Determine the [x, y] coordinate at the center of the cell enclosing the given text.  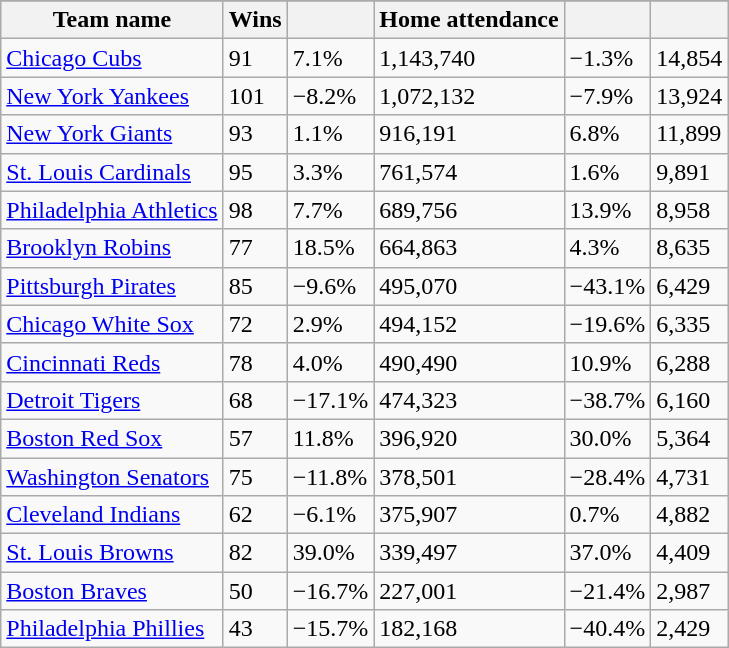
−11.8% [330, 477]
37.0% [608, 553]
−15.7% [330, 629]
Team name [112, 20]
495,070 [469, 286]
6,160 [690, 400]
Boston Red Sox [112, 438]
339,497 [469, 553]
1.1% [330, 134]
−19.6% [608, 324]
11.8% [330, 438]
New York Giants [112, 134]
43 [255, 629]
St. Louis Browns [112, 553]
−43.1% [608, 286]
Boston Braves [112, 591]
−9.6% [330, 286]
18.5% [330, 248]
82 [255, 553]
1.6% [608, 172]
378,501 [469, 477]
916,191 [469, 134]
85 [255, 286]
9,891 [690, 172]
6,288 [690, 362]
13,924 [690, 96]
2.9% [330, 324]
Washington Senators [112, 477]
1,072,132 [469, 96]
Wins [255, 20]
62 [255, 515]
−7.9% [608, 96]
689,756 [469, 210]
91 [255, 58]
Home attendance [469, 20]
3.3% [330, 172]
4,409 [690, 553]
−8.2% [330, 96]
−16.7% [330, 591]
98 [255, 210]
Cleveland Indians [112, 515]
St. Louis Cardinals [112, 172]
72 [255, 324]
68 [255, 400]
−21.4% [608, 591]
6,429 [690, 286]
Detroit Tigers [112, 400]
5,364 [690, 438]
57 [255, 438]
8,635 [690, 248]
490,490 [469, 362]
Cincinnati Reds [112, 362]
4,882 [690, 515]
4,731 [690, 477]
New York Yankees [112, 96]
4.0% [330, 362]
7.7% [330, 210]
11,899 [690, 134]
7.1% [330, 58]
75 [255, 477]
474,323 [469, 400]
39.0% [330, 553]
664,863 [469, 248]
−38.7% [608, 400]
−28.4% [608, 477]
182,168 [469, 629]
Brooklyn Robins [112, 248]
375,907 [469, 515]
6,335 [690, 324]
8,958 [690, 210]
1,143,740 [469, 58]
227,001 [469, 591]
−1.3% [608, 58]
761,574 [469, 172]
2,987 [690, 591]
Philadelphia Athletics [112, 210]
Pittsburgh Pirates [112, 286]
30.0% [608, 438]
50 [255, 591]
6.8% [608, 134]
−40.4% [608, 629]
13.9% [608, 210]
−6.1% [330, 515]
77 [255, 248]
0.7% [608, 515]
2,429 [690, 629]
93 [255, 134]
−17.1% [330, 400]
14,854 [690, 58]
4.3% [608, 248]
10.9% [608, 362]
Chicago White Sox [112, 324]
396,920 [469, 438]
Philadelphia Phillies [112, 629]
101 [255, 96]
95 [255, 172]
494,152 [469, 324]
78 [255, 362]
Chicago Cubs [112, 58]
